Determine the [X, Y] coordinate at the center of the cell enclosing the given text.  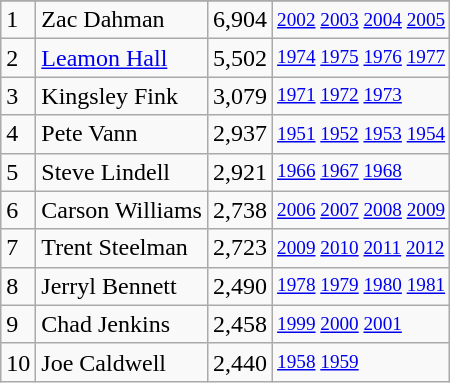
9 [18, 324]
6 [18, 210]
2,738 [240, 210]
2,921 [240, 172]
2 [18, 58]
1958 1959 [362, 362]
Zac Dahman [122, 20]
Trent Steelman [122, 248]
Joe Caldwell [122, 362]
1974 1975 1976 1977 [362, 58]
10 [18, 362]
2,490 [240, 286]
5,502 [240, 58]
2,937 [240, 134]
5 [18, 172]
7 [18, 248]
Carson Williams [122, 210]
Pete Vann [122, 134]
1999 2000 2001 [362, 324]
Jerryl Bennett [122, 286]
1971 1972 1973 [362, 96]
8 [18, 286]
Steve Lindell [122, 172]
2002 2003 2004 2005 [362, 20]
1978 1979 1980 1981 [362, 286]
2009 2010 2011 2012 [362, 248]
4 [18, 134]
2,440 [240, 362]
3 [18, 96]
2,458 [240, 324]
Chad Jenkins [122, 324]
2,723 [240, 248]
Leamon Hall [122, 58]
Kingsley Fink [122, 96]
1951 1952 1953 1954 [362, 134]
6,904 [240, 20]
2006 2007 2008 2009 [362, 210]
3,079 [240, 96]
1 [18, 20]
1966 1967 1968 [362, 172]
